Detect which cell encompasses the target text, then output its (x, y) center coordinate. 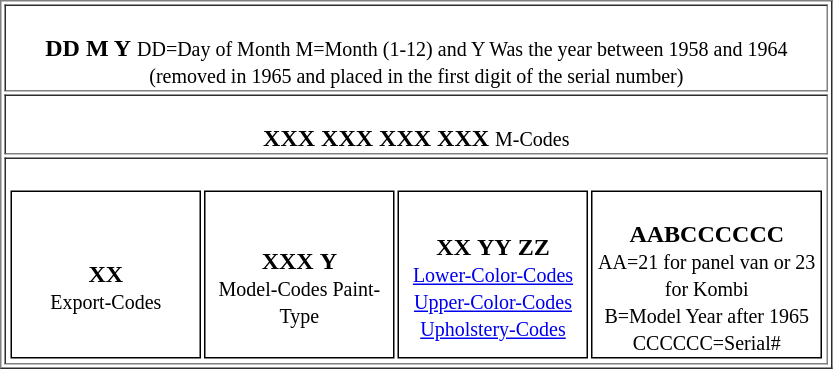
XX YY ZZ Lower-Color-Codes Upper-Color-Codes Upholstery-Codes (494, 274)
XXX YModel-Codes Paint-Type (300, 274)
XXX XXX XXX XXX M-Codes (416, 124)
DD M Y DD=Day of Month M=Month (1-12) and Y Was the year between 1958 and 1964(removed in 1965 and placed in the first digit of the serial number) (416, 48)
XXExport-Codes (106, 274)
AABCCCCCCAA=21 for panel van or 23 for KombiB=Model Year after 1965CCCCCC=Serial# (706, 274)
